Pinpoint the cell where the given text exists, returning its [x, y] midpoint coordinate. 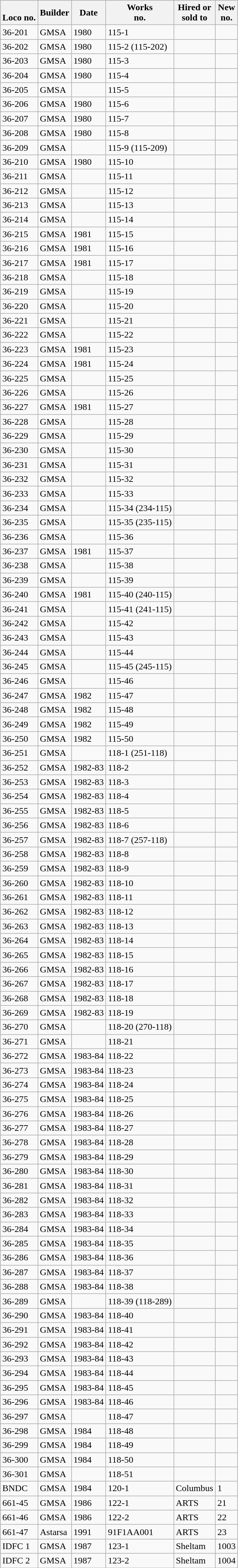
36-296 [19, 1402]
115-39 [139, 580]
115-21 [139, 320]
115-37 [139, 551]
115-50 [139, 739]
Loco no. [19, 13]
118-21 [139, 1041]
115-49 [139, 724]
118-2 [139, 768]
36-259 [19, 868]
36-223 [19, 349]
115-28 [139, 422]
36-288 [19, 1287]
36-265 [19, 955]
36-260 [19, 883]
IDFC 2 [19, 1560]
36-241 [19, 609]
118-33 [139, 1215]
115-33 [139, 494]
115-4 [139, 75]
115-18 [139, 277]
36-238 [19, 566]
Worksno. [139, 13]
115-20 [139, 306]
36-286 [19, 1258]
36-281 [19, 1186]
118-8 [139, 854]
115-19 [139, 292]
23 [227, 1532]
36-239 [19, 580]
36-282 [19, 1200]
36-300 [19, 1460]
36-293 [19, 1359]
36-262 [19, 912]
661-45 [19, 1503]
118-41 [139, 1330]
115-24 [139, 364]
118-5 [139, 811]
36-209 [19, 147]
115-5 [139, 90]
36-299 [19, 1445]
118-47 [139, 1416]
115-41 (241-115) [139, 609]
118-49 [139, 1445]
118-50 [139, 1460]
118-39 (118-289) [139, 1301]
36-268 [19, 998]
123-2 [139, 1560]
118-26 [139, 1113]
1991 [89, 1532]
36-251 [19, 753]
118-36 [139, 1258]
36-237 [19, 551]
36-277 [19, 1128]
36-221 [19, 320]
118-25 [139, 1099]
36-301 [19, 1474]
36-211 [19, 176]
115-17 [139, 263]
22 [227, 1517]
115-36 [139, 537]
IDFC 1 [19, 1546]
36-227 [19, 407]
36-287 [19, 1272]
BNDC [19, 1488]
36-225 [19, 378]
118-45 [139, 1388]
115-43 [139, 638]
21 [227, 1503]
118-27 [139, 1128]
118-43 [139, 1359]
118-17 [139, 984]
36-219 [19, 292]
36-280 [19, 1171]
115-16 [139, 249]
115-27 [139, 407]
115-45 (245-115) [139, 667]
115-26 [139, 392]
1004 [227, 1560]
36-297 [19, 1416]
36-203 [19, 61]
36-246 [19, 681]
118-44 [139, 1373]
1003 [227, 1546]
Astarsa [55, 1532]
36-201 [19, 32]
118-37 [139, 1272]
91F1AA001 [139, 1532]
36-215 [19, 234]
36-207 [19, 119]
36-208 [19, 133]
36-284 [19, 1229]
36-273 [19, 1070]
118-51 [139, 1474]
36-202 [19, 47]
118-3 [139, 782]
115-44 [139, 652]
115-12 [139, 191]
118-22 [139, 1056]
36-258 [19, 854]
118-4 [139, 796]
118-13 [139, 926]
115-38 [139, 566]
36-244 [19, 652]
Columbus [194, 1488]
36-269 [19, 1013]
36-291 [19, 1330]
118-28 [139, 1143]
36-226 [19, 392]
118-34 [139, 1229]
36-270 [19, 1027]
115-35 (235-115) [139, 522]
36-213 [19, 205]
118-46 [139, 1402]
36-220 [19, 306]
36-295 [19, 1388]
118-9 [139, 868]
118-12 [139, 912]
115-47 [139, 696]
36-210 [19, 162]
36-256 [19, 825]
118-32 [139, 1200]
36-290 [19, 1315]
661-46 [19, 1517]
115-42 [139, 623]
123-1 [139, 1546]
115-2 (115-202) [139, 47]
115-40 (240-115) [139, 594]
115-32 [139, 479]
118-6 [139, 825]
36-292 [19, 1344]
115-8 [139, 133]
118-29 [139, 1157]
115-34 (234-115) [139, 508]
36-276 [19, 1113]
122-2 [139, 1517]
115-7 [139, 119]
122-1 [139, 1503]
115-30 [139, 450]
118-42 [139, 1344]
36-294 [19, 1373]
115-9 (115-209) [139, 147]
36-248 [19, 710]
36-278 [19, 1143]
36-217 [19, 263]
115-14 [139, 220]
Builder [55, 13]
118-19 [139, 1013]
36-275 [19, 1099]
36-216 [19, 249]
36-235 [19, 522]
36-298 [19, 1431]
36-236 [19, 537]
36-231 [19, 465]
36-283 [19, 1215]
36-233 [19, 494]
118-16 [139, 969]
36-206 [19, 104]
36-222 [19, 335]
36-264 [19, 941]
36-240 [19, 594]
118-31 [139, 1186]
118-23 [139, 1070]
36-289 [19, 1301]
115-29 [139, 436]
115-31 [139, 465]
36-272 [19, 1056]
118-15 [139, 955]
118-20 (270-118) [139, 1027]
36-205 [19, 90]
36-228 [19, 422]
118-7 (257-118) [139, 839]
115-15 [139, 234]
36-271 [19, 1041]
36-261 [19, 897]
115-46 [139, 681]
118-38 [139, 1287]
36-245 [19, 667]
Newno. [227, 13]
36-243 [19, 638]
115-11 [139, 176]
36-254 [19, 796]
118-24 [139, 1085]
115-10 [139, 162]
36-279 [19, 1157]
36-250 [19, 739]
36-274 [19, 1085]
661-47 [19, 1532]
115-48 [139, 710]
36-230 [19, 450]
36-214 [19, 220]
36-266 [19, 969]
118-10 [139, 883]
36-242 [19, 623]
115-6 [139, 104]
36-229 [19, 436]
115-13 [139, 205]
118-11 [139, 897]
Hired orsold to [194, 13]
118-30 [139, 1171]
1 [227, 1488]
36-255 [19, 811]
120-1 [139, 1488]
118-35 [139, 1243]
115-23 [139, 349]
36-285 [19, 1243]
115-22 [139, 335]
118-48 [139, 1431]
36-249 [19, 724]
36-247 [19, 696]
115-25 [139, 378]
36-252 [19, 768]
36-232 [19, 479]
36-253 [19, 782]
118-1 (251-118) [139, 753]
115-3 [139, 61]
36-204 [19, 75]
118-18 [139, 998]
36-218 [19, 277]
118-14 [139, 941]
36-267 [19, 984]
36-224 [19, 364]
118-40 [139, 1315]
36-257 [19, 839]
36-263 [19, 926]
115-1 [139, 32]
Date [89, 13]
36-212 [19, 191]
36-234 [19, 508]
